Extract the [X, Y] coordinate from the center of the cell holding the provided text.  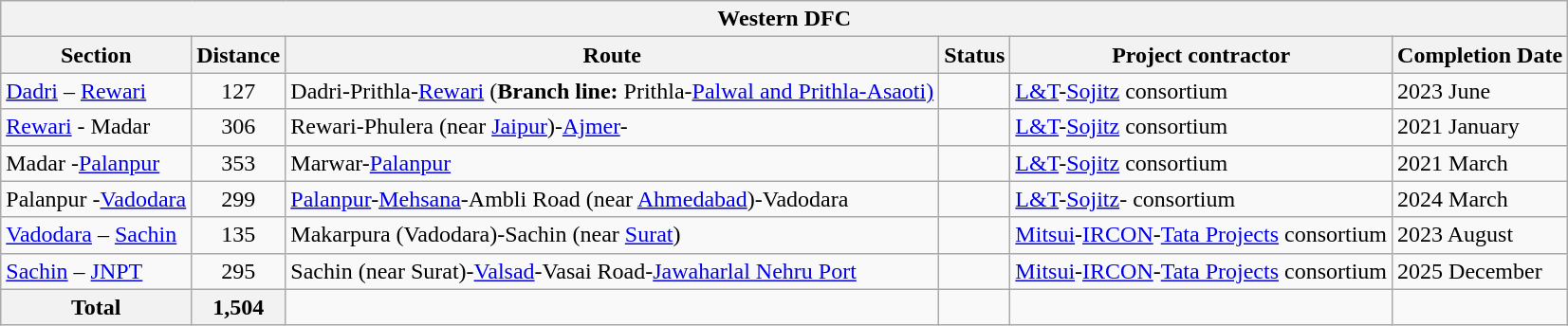
L&T-Sojitz- consortium [1201, 199]
Madar -Palanpur [97, 163]
299 [239, 199]
Distance [239, 55]
Makarpura (Vadodara)-Sachin (near Surat) [613, 235]
Sachin – JNPT [97, 271]
Vadodara – Sachin [97, 235]
Completion Date [1480, 55]
127 [239, 91]
Dadri-Prithla-Rewari (Branch line: Prithla-Palwal and Prithla-Asaoti) [613, 91]
Marwar-Palanpur [613, 163]
295 [239, 271]
306 [239, 127]
Rewari - Madar [97, 127]
Section [97, 55]
1,504 [239, 307]
2024 March [1480, 199]
353 [239, 163]
Dadri – Rewari [97, 91]
Palanpur-Mehsana-Ambli Road (near Ahmedabad)-Vadodara [613, 199]
Sachin (near Surat)-Valsad-Vasai Road-Jawaharlal Nehru Port [613, 271]
2023 August [1480, 235]
Total [97, 307]
2021 March [1480, 163]
Project contractor [1201, 55]
2023 June [1480, 91]
Western DFC [784, 19]
Rewari-Phulera (near Jaipur)-Ajmer- [613, 127]
135 [239, 235]
Status [975, 55]
2025 December [1480, 271]
Palanpur -Vadodara [97, 199]
Route [613, 55]
2021 January [1480, 127]
